Locate the cell with the specified text and output its (x, y) center coordinate. 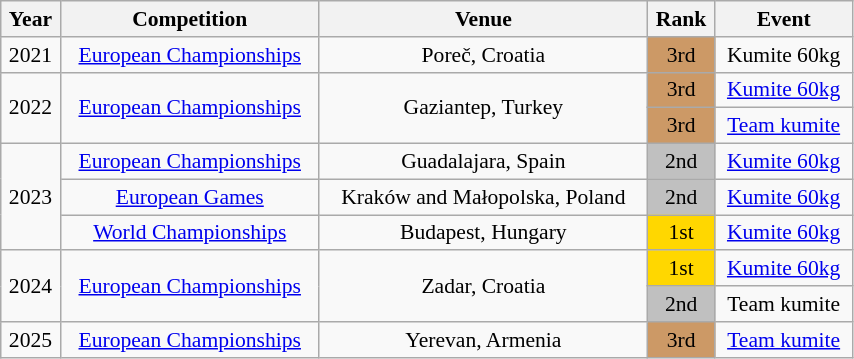
Year (30, 19)
Event (784, 19)
European Games (190, 197)
Gaziantep, Turkey (483, 108)
Yerevan, Armenia (483, 340)
2025 (30, 340)
Poreč, Croatia (483, 55)
Kraków and Małopolska, Poland (483, 197)
2022 (30, 108)
2023 (30, 198)
Budapest, Hungary (483, 233)
Rank (680, 19)
Competition (190, 19)
Guadalajara, Spain (483, 162)
2021 (30, 55)
Venue (483, 19)
2024 (30, 286)
Zadar, Croatia (483, 286)
World Championships (190, 233)
